Search for the cell housing the specified text and yield its [x, y] center coordinate. 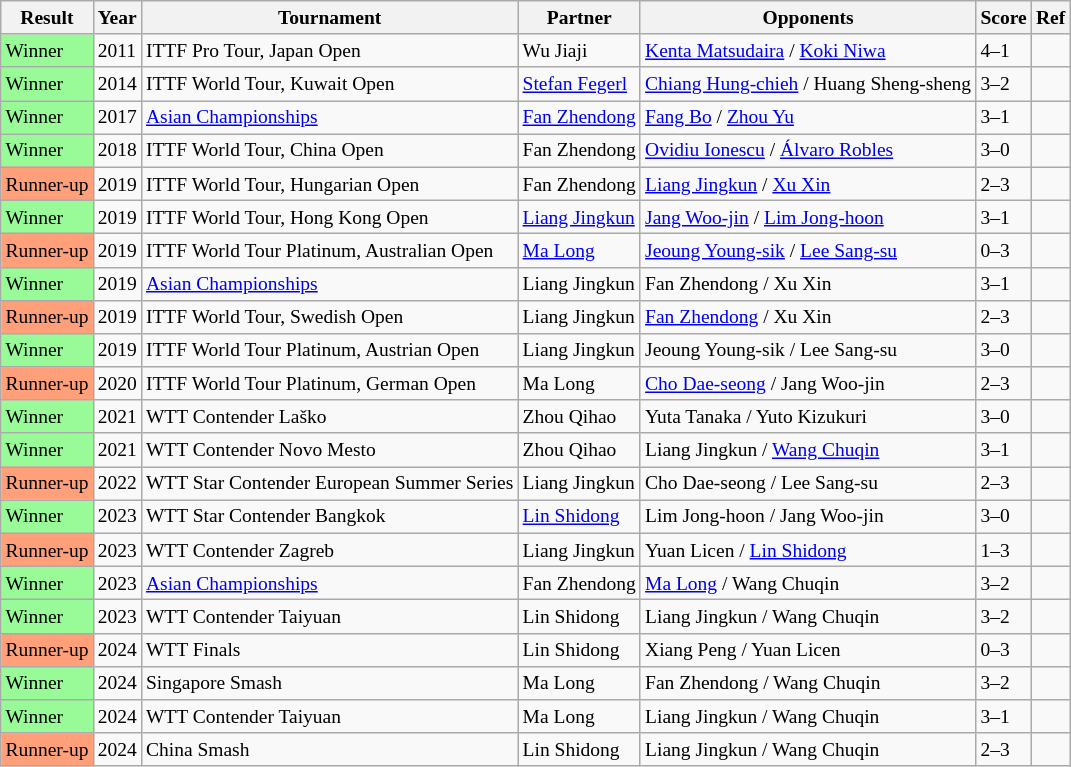
Chiang Hung-chieh / Huang Sheng-sheng [808, 84]
Singapore Smash [330, 682]
ITTF World Tour Platinum, Austrian Open [330, 350]
WTT Contender Novo Mesto [330, 450]
ITTF World Tour Platinum, Australian Open [330, 250]
2022 [117, 484]
Jang Woo-jin / Lim Jong-hoon [808, 216]
China Smash [330, 750]
2020 [117, 384]
ITTF World Tour, China Open [330, 150]
4–1 [1004, 50]
Wu Jiaji [579, 50]
WTT Contender Laško [330, 416]
Ma Long / Wang Chuqin [808, 584]
ITTF Pro Tour, Japan Open [330, 50]
Fang Bo / Zhou Yu [808, 118]
ITTF World Tour, Hong Kong Open [330, 216]
2014 [117, 84]
Kenta Matsudaira / Koki Niwa [808, 50]
Cho Dae-seong / Jang Woo-jin [808, 384]
Stefan Fegerl [579, 84]
WTT Star Contender European Summer Series [330, 484]
ITTF World Tour, Swedish Open [330, 316]
Cho Dae-seong / Lee Sang-su [808, 484]
Opponents [808, 18]
Partner [579, 18]
Ovidiu Ionescu / Álvaro Robles [808, 150]
Lim Jong-hoon / Jang Woo-jin [808, 516]
Yuan Licen / Lin Shidong [808, 550]
Score [1004, 18]
Liang Jingkun / Xu Xin [808, 184]
2017 [117, 118]
Year [117, 18]
Xiang Peng / Yuan Licen [808, 650]
ITTF World Tour, Kuwait Open [330, 84]
Tournament [330, 18]
2011 [117, 50]
ITTF World Tour Platinum, German Open [330, 384]
Fan Zhendong / Wang Chuqin [808, 682]
WTT Finals [330, 650]
WTT Contender Zagreb [330, 550]
ITTF World Tour, Hungarian Open [330, 184]
WTT Star Contender Bangkok [330, 516]
Yuta Tanaka / Yuto Kizukuri [808, 416]
Result [47, 18]
2018 [117, 150]
Ref [1050, 18]
1–3 [1004, 550]
